Detect which cell encompasses the target text, then output its (X, Y) center coordinate. 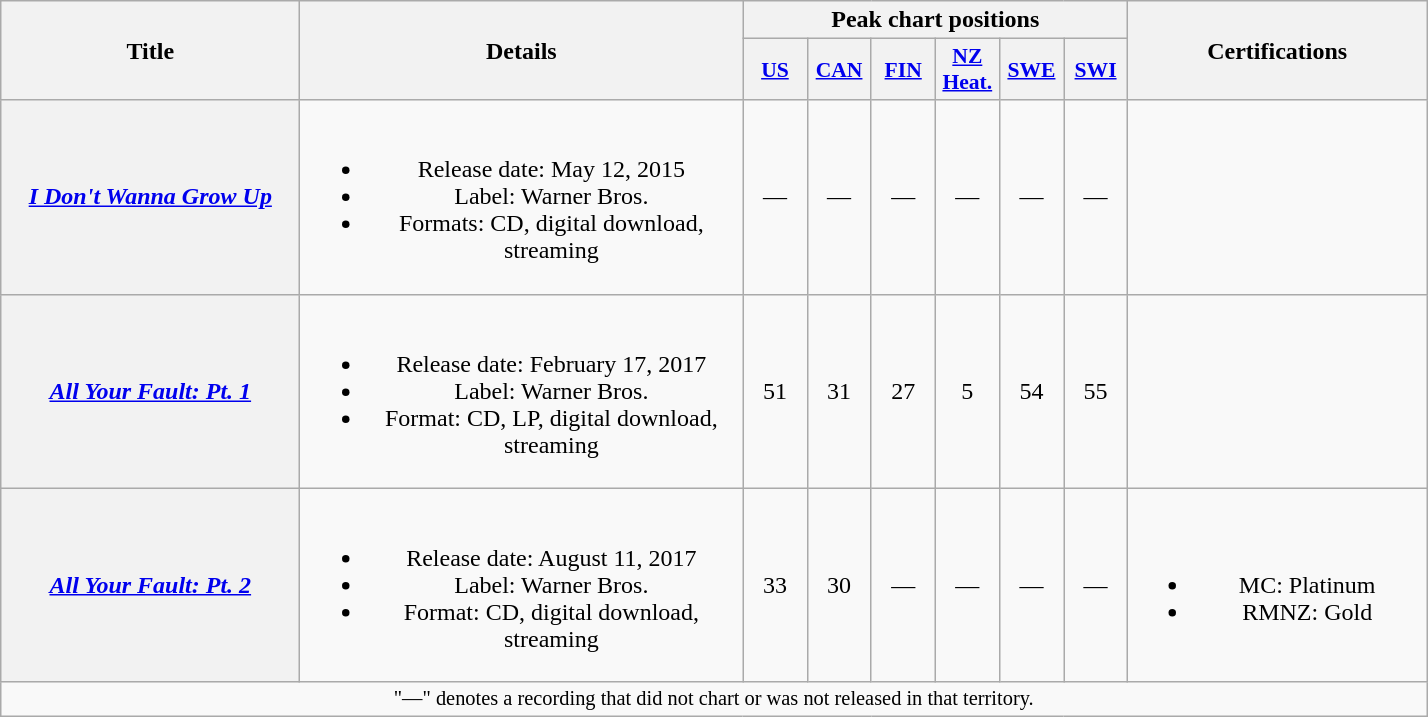
51 (775, 391)
33 (775, 585)
SWI (1096, 70)
54 (1031, 391)
Release date: August 11, 2017Label: Warner Bros.Format: CD, digital download, streaming (522, 585)
All Your Fault: Pt. 1 (150, 391)
SWE (1031, 70)
Certifications (1278, 50)
55 (1096, 391)
All Your Fault: Pt. 2 (150, 585)
"—" denotes a recording that did not chart or was not released in that territory. (714, 699)
Release date: May 12, 2015Label: Warner Bros.Formats: CD, digital download, streaming (522, 197)
31 (839, 391)
US (775, 70)
Release date: February 17, 2017Label: Warner Bros.Format: CD, LP, digital download, streaming (522, 391)
CAN (839, 70)
MC: PlatinumRMNZ: Gold (1278, 585)
NZHeat. (967, 70)
I Don't Wanna Grow Up (150, 197)
30 (839, 585)
27 (903, 391)
5 (967, 391)
Peak chart positions (936, 20)
Details (522, 50)
Title (150, 50)
FIN (903, 70)
